Output the (x, y) coordinate of the center of the cell containing the given text.  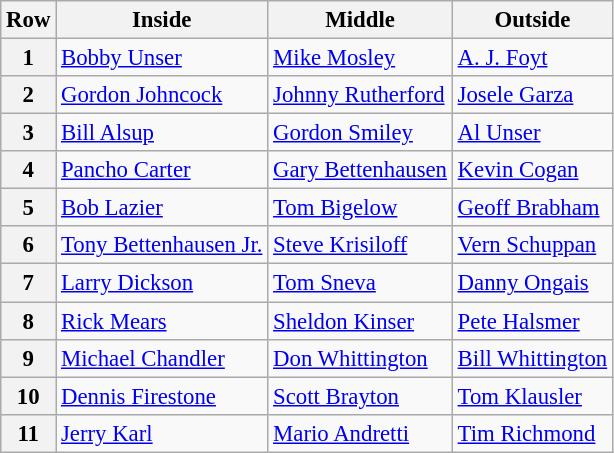
Geoff Brabham (532, 208)
Outside (532, 20)
2 (28, 95)
Tony Bettenhausen Jr. (162, 245)
8 (28, 321)
Pete Halsmer (532, 321)
Al Unser (532, 133)
Tom Sneva (360, 283)
A. J. Foyt (532, 58)
Rick Mears (162, 321)
6 (28, 245)
Kevin Cogan (532, 170)
Bob Lazier (162, 208)
Gary Bettenhausen (360, 170)
3 (28, 133)
Scott Brayton (360, 396)
Bill Alsup (162, 133)
10 (28, 396)
Vern Schuppan (532, 245)
Inside (162, 20)
Tom Bigelow (360, 208)
Mario Andretti (360, 433)
Larry Dickson (162, 283)
Jerry Karl (162, 433)
Michael Chandler (162, 358)
Mike Mosley (360, 58)
4 (28, 170)
Pancho Carter (162, 170)
Tom Klausler (532, 396)
Don Whittington (360, 358)
Gordon Johncock (162, 95)
Bobby Unser (162, 58)
9 (28, 358)
Gordon Smiley (360, 133)
5 (28, 208)
Middle (360, 20)
Row (28, 20)
1 (28, 58)
Danny Ongais (532, 283)
Sheldon Kinser (360, 321)
Dennis Firestone (162, 396)
11 (28, 433)
Josele Garza (532, 95)
Steve Krisiloff (360, 245)
Bill Whittington (532, 358)
Tim Richmond (532, 433)
7 (28, 283)
Johnny Rutherford (360, 95)
